Extract the [X, Y] coordinate from the center of the cell holding the provided text.  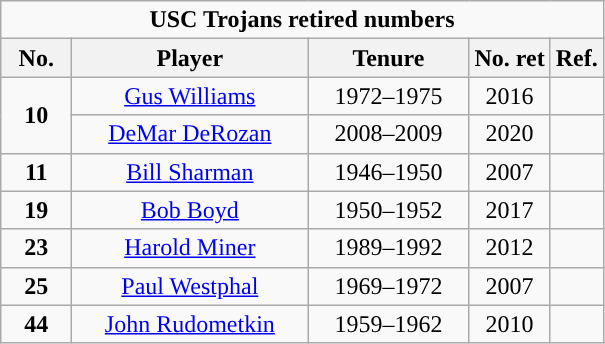
No. ret [510, 58]
Harold Miner [190, 248]
1959–1962 [388, 324]
2020 [510, 134]
19 [36, 210]
Bill Sharman [190, 172]
2016 [510, 96]
Ref. [576, 58]
11 [36, 172]
2017 [510, 210]
Gus Williams [190, 96]
Player [190, 58]
USC Trojans retired numbers [302, 20]
2012 [510, 248]
Bob Boyd [190, 210]
23 [36, 248]
1989–1992 [388, 248]
1972–1975 [388, 96]
John Rudometkin [190, 324]
44 [36, 324]
1946–1950 [388, 172]
2008–2009 [388, 134]
1969–1972 [388, 286]
No. [36, 58]
2010 [510, 324]
10 [36, 115]
25 [36, 286]
Paul Westphal [190, 286]
Tenure [388, 58]
1950–1952 [388, 210]
DeMar DeRozan [190, 134]
